Find where the given text appears and provide that cell's center as (x, y) coordinate. 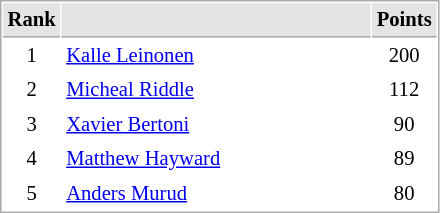
Points (404, 20)
Anders Murud (216, 194)
112 (404, 90)
80 (404, 194)
1 (32, 56)
Matthew Hayward (216, 158)
200 (404, 56)
Kalle Leinonen (216, 56)
3 (32, 124)
Xavier Bertoni (216, 124)
90 (404, 124)
89 (404, 158)
Rank (32, 20)
4 (32, 158)
5 (32, 194)
Micheal Riddle (216, 90)
2 (32, 90)
